Identify which cell holds the provided text, then report its [x, y] central coordinate. 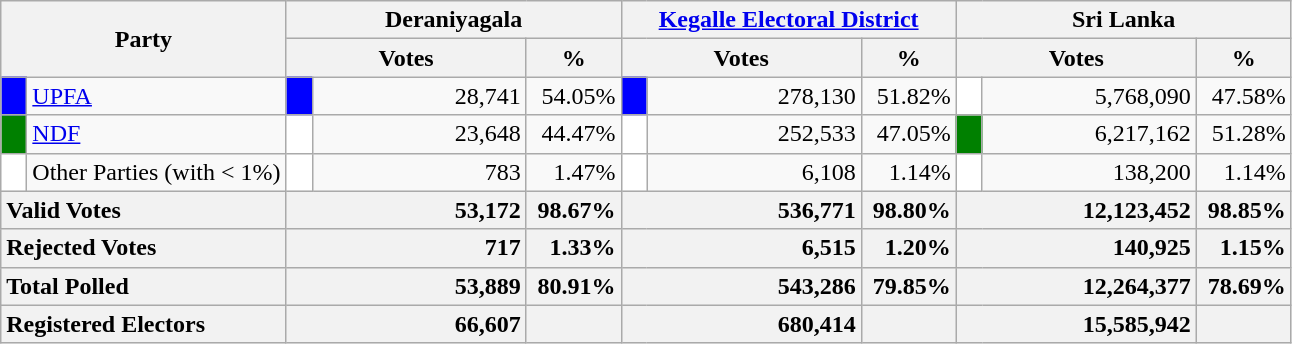
53,889 [406, 286]
1.33% [574, 248]
UPFA [156, 96]
12,123,452 [1076, 210]
66,607 [406, 324]
98.85% [1244, 210]
98.67% [574, 210]
51.82% [908, 96]
680,414 [741, 324]
47.05% [908, 134]
536,771 [741, 210]
138,200 [1089, 172]
Rejected Votes [144, 248]
Registered Electors [144, 324]
Total Polled [144, 286]
6,217,162 [1089, 134]
12,264,377 [1076, 286]
5,768,090 [1089, 96]
53,172 [406, 210]
Other Parties (with < 1%) [156, 172]
783 [419, 172]
717 [406, 248]
NDF [156, 134]
28,741 [419, 96]
23,648 [419, 134]
252,533 [754, 134]
44.47% [574, 134]
98.80% [908, 210]
6,515 [741, 248]
1.20% [908, 248]
278,130 [754, 96]
1.47% [574, 172]
Party [144, 39]
78.69% [1244, 286]
15,585,942 [1076, 324]
Sri Lanka [1124, 20]
51.28% [1244, 134]
80.91% [574, 286]
54.05% [574, 96]
47.58% [1244, 96]
1.15% [1244, 248]
Valid Votes [144, 210]
Kegalle Electoral District [788, 20]
79.85% [908, 286]
6,108 [754, 172]
543,286 [741, 286]
Deraniyagala [454, 20]
140,925 [1076, 248]
